Identify which cell holds the provided text, then report its (x, y) central coordinate. 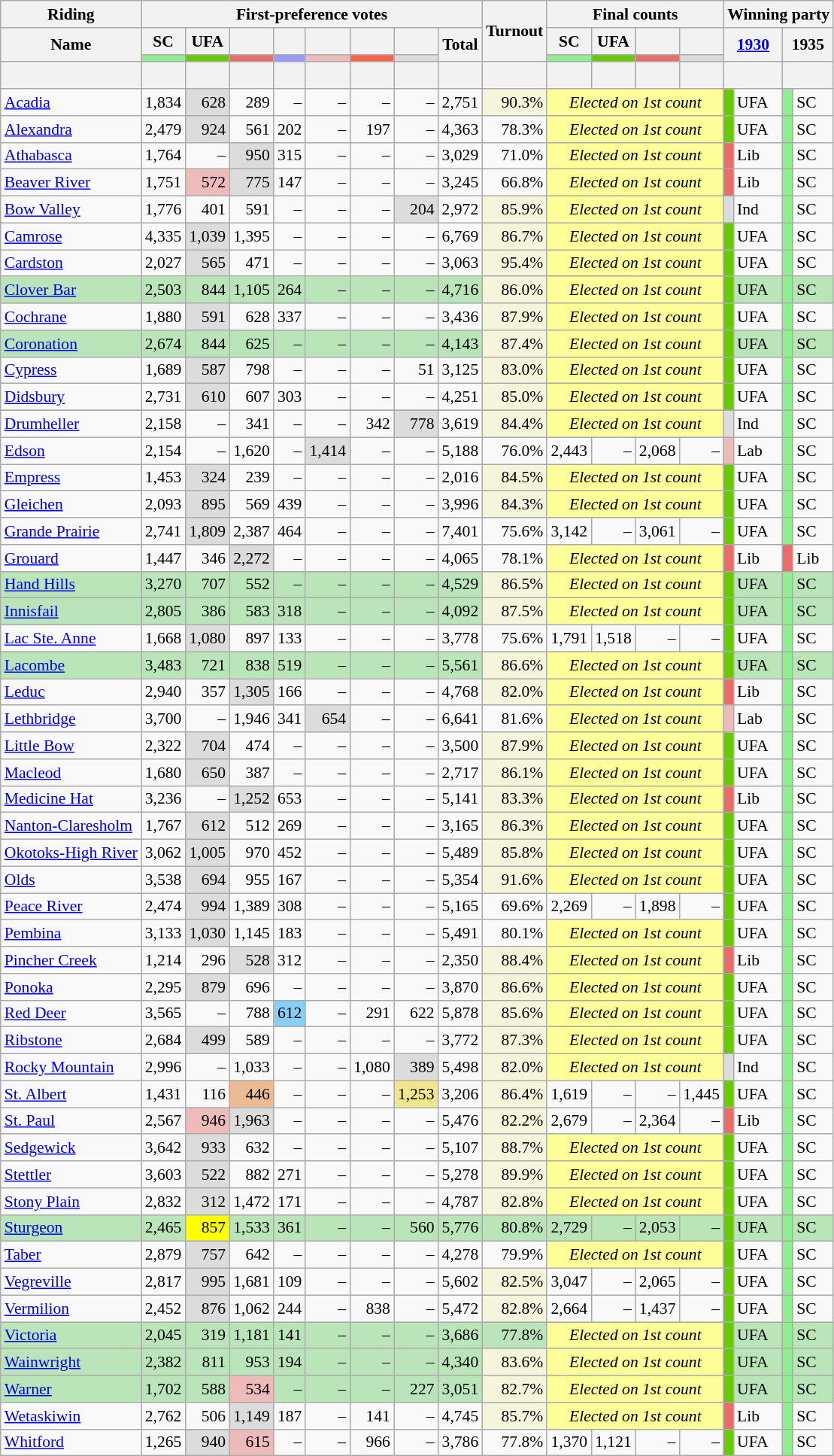
Lacombe (71, 665)
Riding (71, 14)
Nanton-Claresholm (71, 826)
342 (372, 424)
Vermilion (71, 1309)
5,188 (460, 451)
811 (208, 1363)
82.2% (514, 1121)
83.6% (514, 1363)
4,529 (460, 585)
966 (372, 1442)
Leduc (71, 692)
346 (208, 558)
Ribstone (71, 1041)
5,141 (460, 799)
3,029 (460, 156)
4,363 (460, 129)
76.0% (514, 451)
289 (251, 102)
1,668 (164, 639)
1,039 (208, 236)
3,786 (460, 1442)
1,305 (251, 692)
315 (290, 156)
386 (208, 612)
924 (208, 129)
1,472 (251, 1202)
227 (417, 1389)
84.4% (514, 424)
3,236 (164, 799)
95.4% (514, 263)
2,805 (164, 612)
337 (290, 317)
80.8% (514, 1228)
171 (290, 1202)
389 (417, 1068)
71.0% (514, 156)
2,387 (251, 531)
Medicine Hat (71, 799)
1,105 (251, 290)
1,447 (164, 558)
Empress (71, 478)
90.3% (514, 102)
Grande Prairie (71, 531)
2,053 (657, 1228)
5,602 (460, 1282)
3,700 (164, 719)
Hand Hills (71, 585)
519 (290, 665)
474 (251, 746)
187 (290, 1416)
622 (417, 1014)
Innisfail (71, 612)
946 (208, 1121)
895 (208, 505)
446 (251, 1094)
2,741 (164, 531)
204 (417, 210)
499 (208, 1041)
2,269 (569, 907)
197 (372, 129)
88.4% (514, 960)
Turnout (514, 32)
506 (208, 1416)
897 (251, 639)
Little Bow (71, 746)
955 (251, 880)
Clover Bar (71, 290)
1,776 (164, 210)
757 (208, 1255)
2,731 (164, 397)
133 (290, 639)
Camrose (71, 236)
86.1% (514, 773)
607 (251, 397)
319 (208, 1336)
Alexandra (71, 129)
5,498 (460, 1068)
Stony Plain (71, 1202)
583 (251, 612)
452 (290, 853)
7,401 (460, 531)
2,503 (164, 290)
2,350 (460, 960)
St. Albert (71, 1094)
109 (290, 1282)
879 (208, 987)
66.8% (514, 183)
5,354 (460, 880)
876 (208, 1309)
Drumheller (71, 424)
1,181 (251, 1336)
2,972 (460, 210)
4,768 (460, 692)
588 (208, 1389)
83.3% (514, 799)
1,149 (251, 1416)
194 (290, 1363)
560 (417, 1228)
4,278 (460, 1255)
1,145 (251, 934)
296 (208, 960)
82.5% (514, 1282)
Gleichen (71, 505)
84.5% (514, 478)
3,133 (164, 934)
642 (251, 1255)
721 (208, 665)
87.4% (514, 344)
1,445 (702, 1094)
401 (208, 210)
Total (460, 45)
2,452 (164, 1309)
166 (290, 692)
632 (251, 1148)
552 (251, 585)
Taber (71, 1255)
5,472 (460, 1309)
87.5% (514, 612)
Ponoka (71, 987)
5,561 (460, 665)
87.3% (514, 1041)
1,533 (251, 1228)
Name (71, 45)
2,996 (164, 1068)
3,772 (460, 1041)
1,880 (164, 317)
St. Paul (71, 1121)
4,340 (460, 1363)
857 (208, 1228)
2,443 (569, 451)
788 (251, 1014)
5,476 (460, 1121)
2,717 (460, 773)
318 (290, 612)
308 (290, 907)
85.6% (514, 1014)
2,674 (164, 344)
775 (251, 183)
940 (208, 1442)
778 (417, 424)
1935 (808, 45)
Cypress (71, 370)
3,565 (164, 1014)
89.9% (514, 1175)
3,500 (460, 746)
5,489 (460, 853)
439 (290, 505)
Didsbury (71, 397)
704 (208, 746)
85.8% (514, 853)
4,251 (460, 397)
85.9% (514, 210)
512 (251, 826)
4,787 (460, 1202)
Beaver River (71, 183)
2,045 (164, 1336)
4,143 (460, 344)
2,762 (164, 1416)
995 (208, 1282)
953 (251, 1363)
1,689 (164, 370)
Cochrane (71, 317)
2,567 (164, 1121)
91.6% (514, 880)
2,729 (569, 1228)
1,681 (251, 1282)
1,764 (164, 156)
4,335 (164, 236)
1,005 (208, 853)
625 (251, 344)
2,684 (164, 1041)
2,158 (164, 424)
3,165 (460, 826)
654 (328, 719)
85.7% (514, 1416)
2,474 (164, 907)
81.6% (514, 719)
1,702 (164, 1389)
970 (251, 853)
Acadia (71, 102)
3,062 (164, 853)
1,946 (251, 719)
2,364 (657, 1121)
5,165 (460, 907)
244 (290, 1309)
202 (290, 129)
86.4% (514, 1094)
3,870 (460, 987)
1,791 (569, 639)
1,265 (164, 1442)
183 (290, 934)
Lac Ste. Anne (71, 639)
86.7% (514, 236)
1,252 (251, 799)
1,767 (164, 826)
Macleod (71, 773)
610 (208, 397)
1,253 (417, 1094)
1,963 (251, 1121)
86.0% (514, 290)
534 (251, 1389)
572 (208, 183)
1,437 (657, 1309)
Peace River (71, 907)
2,751 (460, 102)
2,382 (164, 1363)
Victoria (71, 1336)
1,431 (164, 1094)
291 (372, 1014)
882 (251, 1175)
994 (208, 907)
303 (290, 397)
3,436 (460, 317)
1,414 (328, 451)
587 (208, 370)
3,483 (164, 665)
361 (290, 1228)
51 (417, 370)
First-preference votes (311, 14)
3,686 (460, 1336)
Okotoks-High River (71, 853)
1,619 (569, 1094)
2,295 (164, 987)
Coronation (71, 344)
78.3% (514, 129)
85.0% (514, 397)
Pincher Creek (71, 960)
3,142 (569, 531)
Wainwright (71, 1363)
Final counts (635, 14)
3,061 (657, 531)
798 (251, 370)
4,716 (460, 290)
6,641 (460, 719)
Grouard (71, 558)
522 (208, 1175)
167 (290, 880)
324 (208, 478)
1,030 (208, 934)
86.5% (514, 585)
3,642 (164, 1148)
2,940 (164, 692)
2,068 (657, 451)
3,778 (460, 639)
950 (251, 156)
84.3% (514, 505)
471 (251, 263)
Wetaskiwin (71, 1416)
2,093 (164, 505)
2,322 (164, 746)
3,270 (164, 585)
Warner (71, 1389)
2,272 (251, 558)
Cardston (71, 263)
1,121 (614, 1442)
3,125 (460, 370)
82.7% (514, 1389)
3,047 (569, 1282)
Lethbridge (71, 719)
269 (290, 826)
2,154 (164, 451)
5,491 (460, 934)
2,817 (164, 1282)
569 (251, 505)
5,107 (460, 1148)
694 (208, 880)
264 (290, 290)
239 (251, 478)
1,062 (251, 1309)
147 (290, 183)
4,745 (460, 1416)
1,395 (251, 236)
Red Deer (71, 1014)
4,092 (460, 612)
653 (290, 799)
78.1% (514, 558)
3,619 (460, 424)
2,027 (164, 263)
Sturgeon (71, 1228)
4,065 (460, 558)
Sedgewick (71, 1148)
83.0% (514, 370)
Vegreville (71, 1282)
1,389 (251, 907)
1,898 (657, 907)
6,769 (460, 236)
528 (251, 960)
Bow Valley (71, 210)
589 (251, 1041)
2,664 (569, 1309)
615 (251, 1442)
2,479 (164, 129)
Olds (71, 880)
2,832 (164, 1202)
1,033 (251, 1068)
561 (251, 129)
Rocky Mountain (71, 1068)
1,620 (251, 451)
116 (208, 1094)
1,214 (164, 960)
3,538 (164, 880)
387 (251, 773)
1930 (753, 45)
Athabasca (71, 156)
650 (208, 773)
79.9% (514, 1255)
1,834 (164, 102)
69.6% (514, 907)
3,245 (460, 183)
88.7% (514, 1148)
565 (208, 263)
Whitford (71, 1442)
1,370 (569, 1442)
696 (251, 987)
5,776 (460, 1228)
707 (208, 585)
2,679 (569, 1121)
3,206 (460, 1094)
5,878 (460, 1014)
Stettler (71, 1175)
86.3% (514, 826)
1,518 (614, 639)
464 (290, 531)
3,603 (164, 1175)
Winning party (778, 14)
2,465 (164, 1228)
933 (208, 1148)
2,016 (460, 478)
271 (290, 1175)
3,996 (460, 505)
Pembina (71, 934)
1,453 (164, 478)
80.1% (514, 934)
1,680 (164, 773)
3,063 (460, 263)
1,751 (164, 183)
5,278 (460, 1175)
1,809 (208, 531)
357 (208, 692)
2,065 (657, 1282)
2,879 (164, 1255)
Edson (71, 451)
3,051 (460, 1389)
